From the cell containing the given text, extract its center point as (X, Y) coordinate. 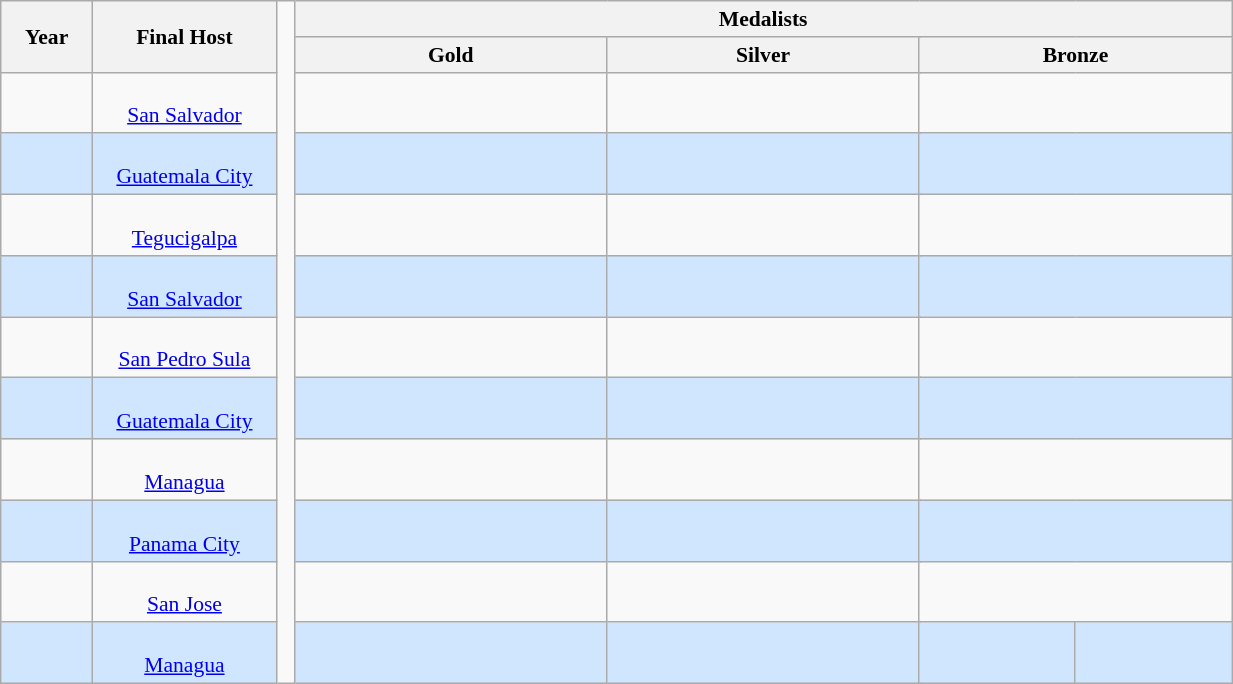
Gold (451, 55)
Medalists (764, 19)
Silver (763, 55)
Year (47, 36)
Final Host (185, 36)
Bronze (1075, 55)
San Jose (185, 592)
Tegucigalpa (185, 226)
San Pedro Sula (185, 348)
Panama City (185, 530)
